Provide the [x, y] coordinate of the cell's center where the given text is located.  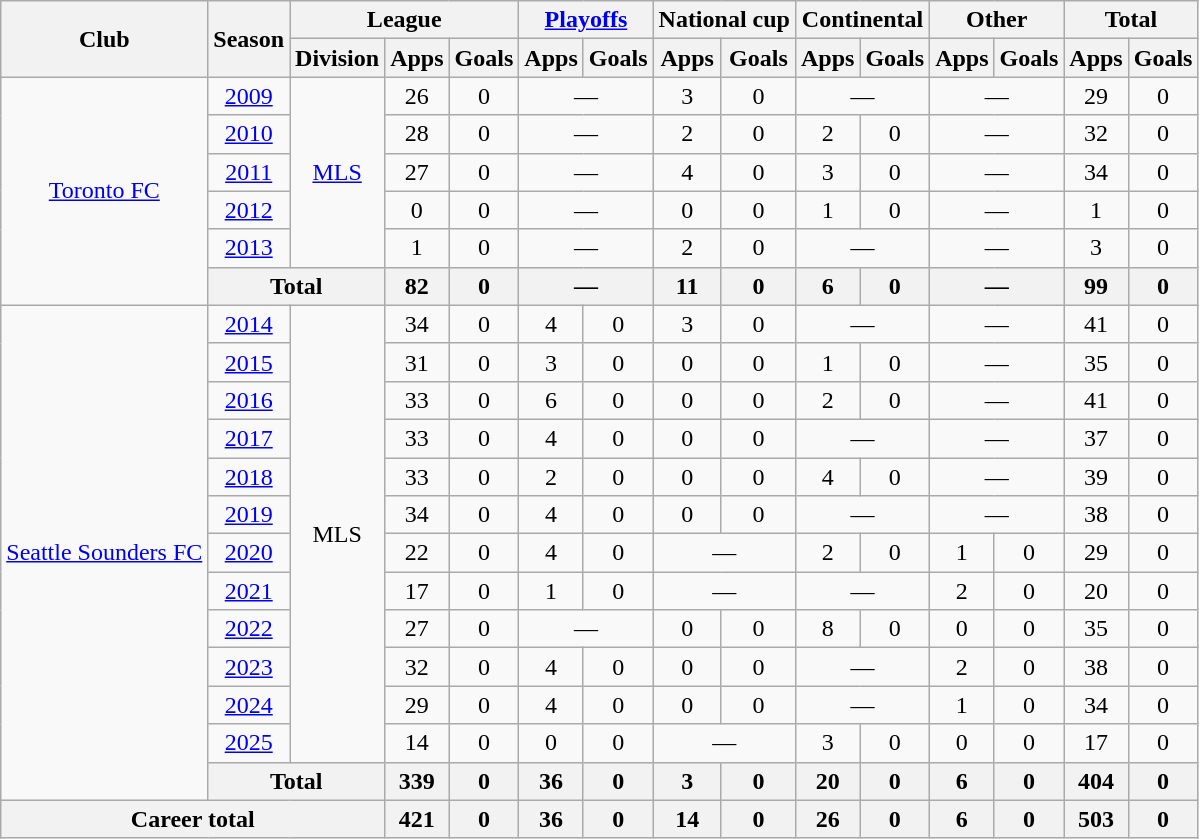
2009 [249, 96]
39 [1096, 477]
Continental [862, 20]
Season [249, 39]
22 [417, 553]
2021 [249, 591]
11 [687, 286]
Club [104, 39]
2011 [249, 172]
2023 [249, 667]
503 [1096, 819]
2010 [249, 134]
2015 [249, 362]
2025 [249, 743]
2022 [249, 629]
2024 [249, 705]
2016 [249, 400]
421 [417, 819]
82 [417, 286]
2014 [249, 324]
2019 [249, 515]
Playoffs [586, 20]
Seattle Sounders FC [104, 552]
339 [417, 781]
2013 [249, 248]
404 [1096, 781]
99 [1096, 286]
Other [997, 20]
2020 [249, 553]
National cup [724, 20]
Toronto FC [104, 191]
2017 [249, 438]
31 [417, 362]
8 [827, 629]
28 [417, 134]
37 [1096, 438]
League [404, 20]
2018 [249, 477]
Division [338, 58]
Career total [193, 819]
2012 [249, 210]
